For the text-containing cell, return its midpoint in [x, y] coordinate format. 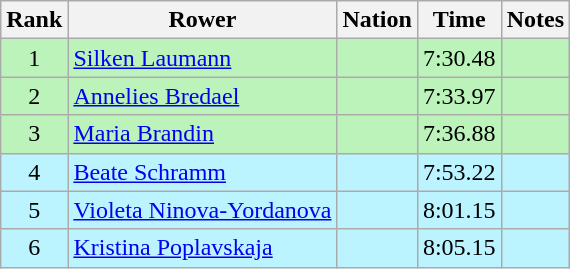
7:53.22 [459, 172]
Violeta Ninova-Yordanova [202, 210]
Silken Laumann [202, 58]
Rower [202, 20]
3 [34, 134]
Rank [34, 20]
Beate Schramm [202, 172]
Annelies Bredael [202, 96]
5 [34, 210]
4 [34, 172]
Notes [535, 20]
Time [459, 20]
7:33.97 [459, 96]
7:30.48 [459, 58]
8:01.15 [459, 210]
Nation [377, 20]
7:36.88 [459, 134]
Kristina Poplavskaja [202, 248]
6 [34, 248]
1 [34, 58]
Maria Brandin [202, 134]
8:05.15 [459, 248]
2 [34, 96]
